Return the (X, Y) coordinate for the center point of the cell that contains the specified text.  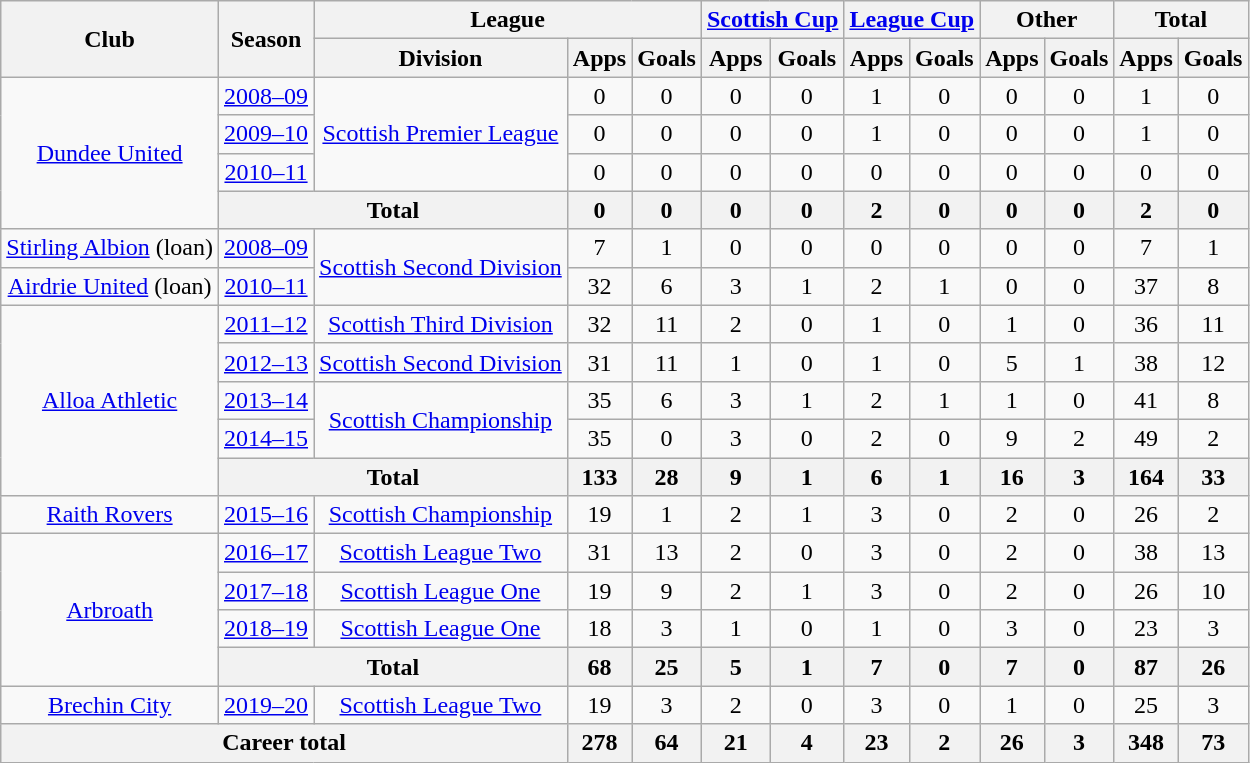
League (508, 20)
2015–16 (266, 515)
87 (1146, 667)
2012–13 (266, 362)
16 (1012, 477)
36 (1146, 324)
Season (266, 39)
2009–10 (266, 134)
2013–14 (266, 400)
Division (441, 58)
348 (1146, 743)
Arbroath (110, 610)
2017–18 (266, 591)
2014–15 (266, 438)
133 (599, 477)
18 (599, 629)
Career total (284, 743)
4 (807, 743)
Scottish Third Division (441, 324)
Other (1047, 20)
164 (1146, 477)
10 (1213, 591)
73 (1213, 743)
Scottish Cup (772, 20)
Alloa Athletic (110, 400)
2019–20 (266, 705)
12 (1213, 362)
Stirling Albion (loan) (110, 248)
Raith Rovers (110, 515)
21 (735, 743)
41 (1146, 400)
278 (599, 743)
Brechin City (110, 705)
28 (667, 477)
2018–19 (266, 629)
Airdrie United (loan) (110, 286)
2016–17 (266, 553)
64 (667, 743)
33 (1213, 477)
37 (1146, 286)
Scottish Premier League (441, 134)
League Cup (912, 20)
68 (599, 667)
49 (1146, 438)
2011–12 (266, 324)
Dundee United (110, 153)
Club (110, 39)
